Return (x, y) of the center of cell containing provided text 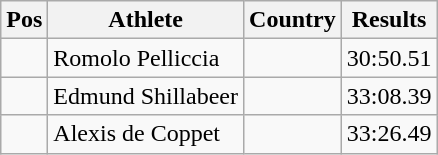
30:50.51 (389, 58)
Alexis de Coppet (146, 134)
33:26.49 (389, 134)
33:08.39 (389, 96)
Athlete (146, 20)
Edmund Shillabeer (146, 96)
Pos (24, 20)
Results (389, 20)
Romolo Pelliccia (146, 58)
Country (293, 20)
